Extract the (x, y) coordinate from the center of the cell holding the provided text.  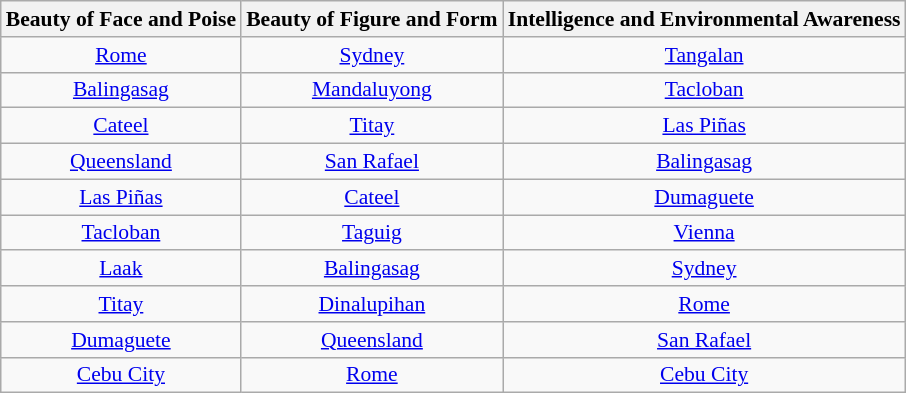
Tangalan (704, 55)
Beauty of Face and Poise (121, 19)
Vienna (704, 233)
Intelligence and Environmental Awareness (704, 19)
Beauty of Figure and Form (372, 19)
Dinalupihan (372, 304)
Mandaluyong (372, 90)
Taguig (372, 233)
Laak (121, 269)
